Determine the [X, Y] coordinate at the center of the cell enclosing the given text.  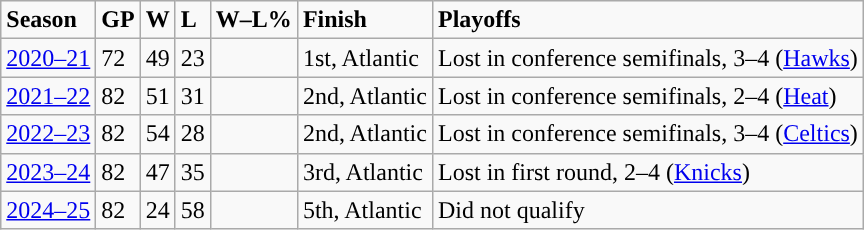
Finish [364, 20]
Season [48, 20]
2021–22 [48, 96]
23 [192, 58]
54 [158, 134]
31 [192, 96]
72 [118, 58]
Lost in conference semifinals, 3–4 (Celtics) [648, 134]
GP [118, 20]
Playoffs [648, 20]
49 [158, 58]
24 [158, 210]
1st, Atlantic [364, 58]
35 [192, 172]
Did not qualify [648, 210]
58 [192, 210]
W–L% [254, 20]
Lost in conference semifinals, 2–4 (Heat) [648, 96]
51 [158, 96]
2020–21 [48, 58]
L [192, 20]
2024–25 [48, 210]
W [158, 20]
Lost in conference semifinals, 3–4 (Hawks) [648, 58]
47 [158, 172]
5th, Atlantic [364, 210]
2022–23 [48, 134]
28 [192, 134]
2023–24 [48, 172]
Lost in first round, 2–4 (Knicks) [648, 172]
3rd, Atlantic [364, 172]
